Find where the given text appears and provide that cell's center as (X, Y) coordinate. 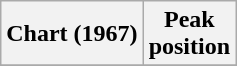
Chart (1967) (72, 34)
Peakposition (189, 34)
